Find where the given text appears and provide that cell's center as [x, y] coordinate. 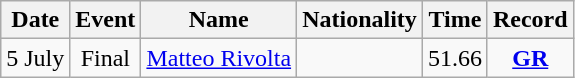
Date [36, 20]
Matteo Rivolta [219, 58]
5 July [36, 58]
Time [454, 20]
51.66 [454, 58]
Record [530, 20]
Final [106, 58]
Name [219, 20]
Event [106, 20]
Nationality [360, 20]
GR [530, 58]
